Extract the [x, y] coordinate from the center of the cell holding the provided text.  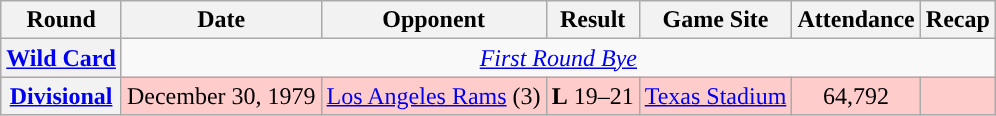
Opponent [434, 20]
First Round Bye [558, 58]
Divisional [62, 96]
64,792 [856, 96]
Round [62, 20]
L 19–21 [592, 96]
Game Site [716, 20]
Texas Stadium [716, 96]
Los Angeles Rams (3) [434, 96]
Result [592, 20]
Recap [958, 20]
Wild Card [62, 58]
Attendance [856, 20]
Date [221, 20]
December 30, 1979 [221, 96]
